Scan for the cell matching the given text and deliver its (X, Y) coordinate at center. 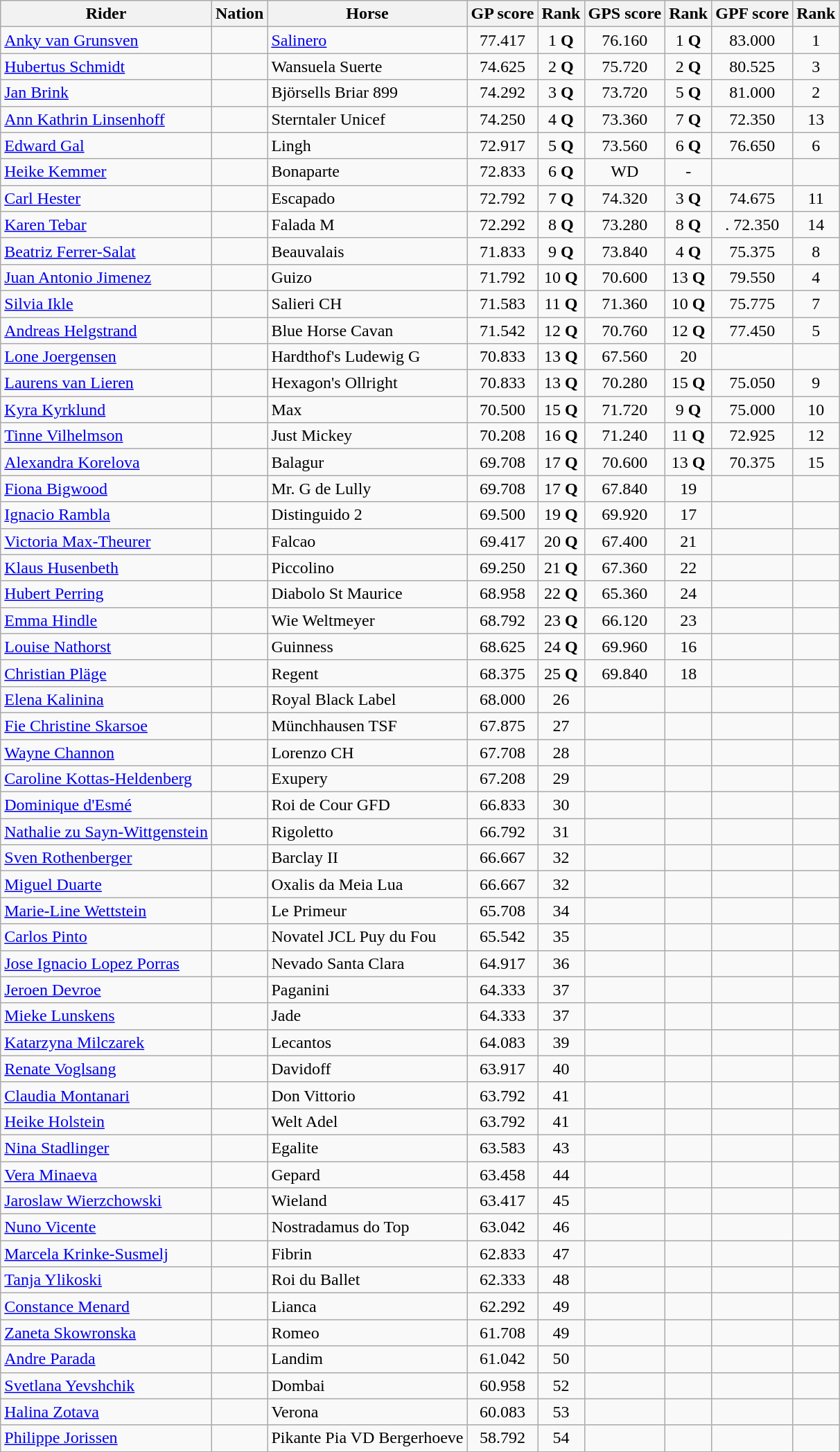
34 (561, 911)
27 (561, 726)
Novatel JCL Puy du Fou (367, 937)
Christian Pläge (107, 673)
Blue Horse Cavan (367, 331)
Mieke Lunskens (107, 1016)
67.208 (502, 779)
75.720 (625, 67)
Anky van Grunsven (107, 40)
Le Primeur (367, 911)
28 (561, 752)
Landim (367, 1359)
72.292 (502, 225)
Lone Joergensen (107, 357)
Mr. G de Lully (367, 489)
Barclay II (367, 858)
Max (367, 410)
45 (561, 1201)
Beatriz Ferrer-Salat (107, 251)
65.542 (502, 937)
80.525 (753, 67)
69.250 (502, 568)
73.560 (625, 146)
Jan Brink (107, 93)
77.450 (753, 331)
81.000 (753, 93)
74.625 (502, 67)
3 (816, 67)
67.560 (625, 357)
17 (689, 515)
71.720 (625, 410)
Björsells Briar 899 (367, 93)
23 Q (561, 620)
20 (689, 357)
63.042 (502, 1227)
74.675 (753, 198)
83.000 (753, 40)
58.792 (502, 1438)
9 (816, 383)
46 (561, 1227)
71.240 (625, 436)
31 (561, 832)
70.375 (753, 462)
69.960 (625, 647)
Heike Kemmer (107, 172)
Fiona Bigwood (107, 489)
Edward Gal (107, 146)
Philippe Jorissen (107, 1438)
Nuno Vicente (107, 1227)
10 (816, 410)
69.417 (502, 541)
47 (561, 1254)
Svetlana Yevshchik (107, 1385)
Klaus Husenbeth (107, 568)
67.875 (502, 726)
Nathalie zu Sayn-Wittgenstein (107, 832)
66.792 (502, 832)
73.280 (625, 225)
Wieland (367, 1201)
60.083 (502, 1412)
71.833 (502, 251)
Exupery (367, 779)
Tinne Vilhelmson (107, 436)
Davidoff (367, 1069)
72.917 (502, 146)
Romeo (367, 1333)
Gepard (367, 1175)
43 (561, 1148)
66.120 (625, 620)
72.833 (502, 172)
GPF score (753, 14)
Balagur (367, 462)
70.280 (625, 383)
Jose Ignacio Lopez Porras (107, 963)
Tanja Ylikoski (107, 1280)
30 (561, 805)
Nina Stadlinger (107, 1148)
Lorenzo CH (367, 752)
61.042 (502, 1359)
Roi du Ballet (367, 1280)
71.542 (502, 331)
GP score (502, 14)
Piccolino (367, 568)
Wie Weltmeyer (367, 620)
63.458 (502, 1175)
Regent (367, 673)
52 (561, 1385)
Halina Zotava (107, 1412)
Heike Holstein (107, 1121)
50 (561, 1359)
Welt Adel (367, 1121)
8 (816, 251)
29 (561, 779)
48 (561, 1280)
23 (689, 620)
Andreas Helgstrand (107, 331)
Wansuela Suerte (367, 67)
39 (561, 1042)
26 (561, 699)
76.160 (625, 40)
Constance Menard (107, 1306)
67.708 (502, 752)
Dominique d'Esmé (107, 805)
Elena Kalinina (107, 699)
36 (561, 963)
Royal Black Label (367, 699)
72.925 (753, 436)
72.350 (753, 119)
Karen Tebar (107, 225)
Hubertus Schmidt (107, 67)
Falcao (367, 541)
74.292 (502, 93)
Jaroslaw Wierzchowski (107, 1201)
71.792 (502, 277)
Distinguido 2 (367, 515)
77.417 (502, 40)
Marie-Line Wettstein (107, 911)
75.050 (753, 383)
Hardthof's Ludewig G (367, 357)
Nostradamus do Top (367, 1227)
Kyra Kyrklund (107, 410)
68.958 (502, 594)
19 Q (561, 515)
Lingh (367, 146)
Andre Parada (107, 1359)
Marcela Krinke-Susmelj (107, 1254)
Pikante Pia VD Bergerhoeve (367, 1438)
2 (816, 93)
65.360 (625, 594)
Beauvalais (367, 251)
11 (816, 198)
Sterntaler Unicef (367, 119)
Roi de Cour GFD (367, 805)
15 (816, 462)
40 (561, 1069)
Miguel Duarte (107, 884)
Ignacio Rambla (107, 515)
69.840 (625, 673)
- (689, 172)
Katarzyna Milczarek (107, 1042)
Falada M (367, 225)
68.375 (502, 673)
54 (561, 1438)
35 (561, 937)
. 72.350 (753, 225)
Verona (367, 1412)
Guizo (367, 277)
Laurens van Lieren (107, 383)
Sven Rothenberger (107, 858)
68.792 (502, 620)
73.840 (625, 251)
Renate Voglsang (107, 1069)
76.650 (753, 146)
Carl Hester (107, 198)
75.000 (753, 410)
53 (561, 1412)
61.708 (502, 1333)
Egalite (367, 1148)
Juan Antonio Jimenez (107, 277)
75.375 (753, 251)
Nation (239, 14)
70.500 (502, 410)
71.583 (502, 304)
Escapado (367, 198)
Salieri CH (367, 304)
62.833 (502, 1254)
18 (689, 673)
16 Q (561, 436)
24 (689, 594)
7 (816, 304)
64.917 (502, 963)
Hexagon's Ollright (367, 383)
Salinero (367, 40)
Claudia Montanari (107, 1095)
Paganini (367, 990)
67.360 (625, 568)
Ann Kathrin Linsenhoff (107, 119)
Just Mickey (367, 436)
64.083 (502, 1042)
13 (816, 119)
68.625 (502, 647)
Emma Hindle (107, 620)
Lecantos (367, 1042)
Nevado Santa Clara (367, 963)
Vera Minaeva (107, 1175)
72.792 (502, 198)
WD (625, 172)
Bonaparte (367, 172)
63.917 (502, 1069)
19 (689, 489)
67.840 (625, 489)
Lianca (367, 1306)
6 (816, 146)
Zaneta Skowronska (107, 1333)
63.417 (502, 1201)
21 Q (561, 568)
73.360 (625, 119)
Jade (367, 1016)
79.550 (753, 277)
Hubert Perring (107, 594)
25 Q (561, 673)
Carlos Pinto (107, 937)
66.833 (502, 805)
Silvia Ikle (107, 304)
Alexandra Korelova (107, 462)
Diabolo St Maurice (367, 594)
74.250 (502, 119)
21 (689, 541)
Don Vittorio (367, 1095)
65.708 (502, 911)
68.000 (502, 699)
67.400 (625, 541)
Jeroen Devroe (107, 990)
Dombai (367, 1385)
16 (689, 647)
12 (816, 436)
Horse (367, 14)
Oxalis da Meia Lua (367, 884)
Rider (107, 14)
62.333 (502, 1280)
Caroline Kottas-Heldenberg (107, 779)
Louise Nathorst (107, 647)
Rigoletto (367, 832)
14 (816, 225)
75.775 (753, 304)
Münchhausen TSF (367, 726)
60.958 (502, 1385)
Guinness (367, 647)
62.292 (502, 1306)
74.320 (625, 198)
1 (816, 40)
70.760 (625, 331)
22 Q (561, 594)
20 Q (561, 541)
Fibrin (367, 1254)
Victoria Max-Theurer (107, 541)
63.583 (502, 1148)
44 (561, 1175)
Wayne Channon (107, 752)
70.208 (502, 436)
69.500 (502, 515)
69.920 (625, 515)
Fie Christine Skarsoe (107, 726)
4 (816, 277)
5 (816, 331)
GPS score (625, 14)
73.720 (625, 93)
24 Q (561, 647)
71.360 (625, 304)
22 (689, 568)
